Scan for the cell matching the given text and deliver its [x, y] coordinate at center. 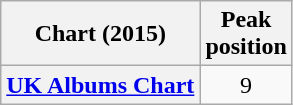
9 [246, 85]
Chart (2015) [100, 34]
UK Albums Chart [100, 85]
Peakposition [246, 34]
